Detect which cell encompasses the target text, then output its [x, y] center coordinate. 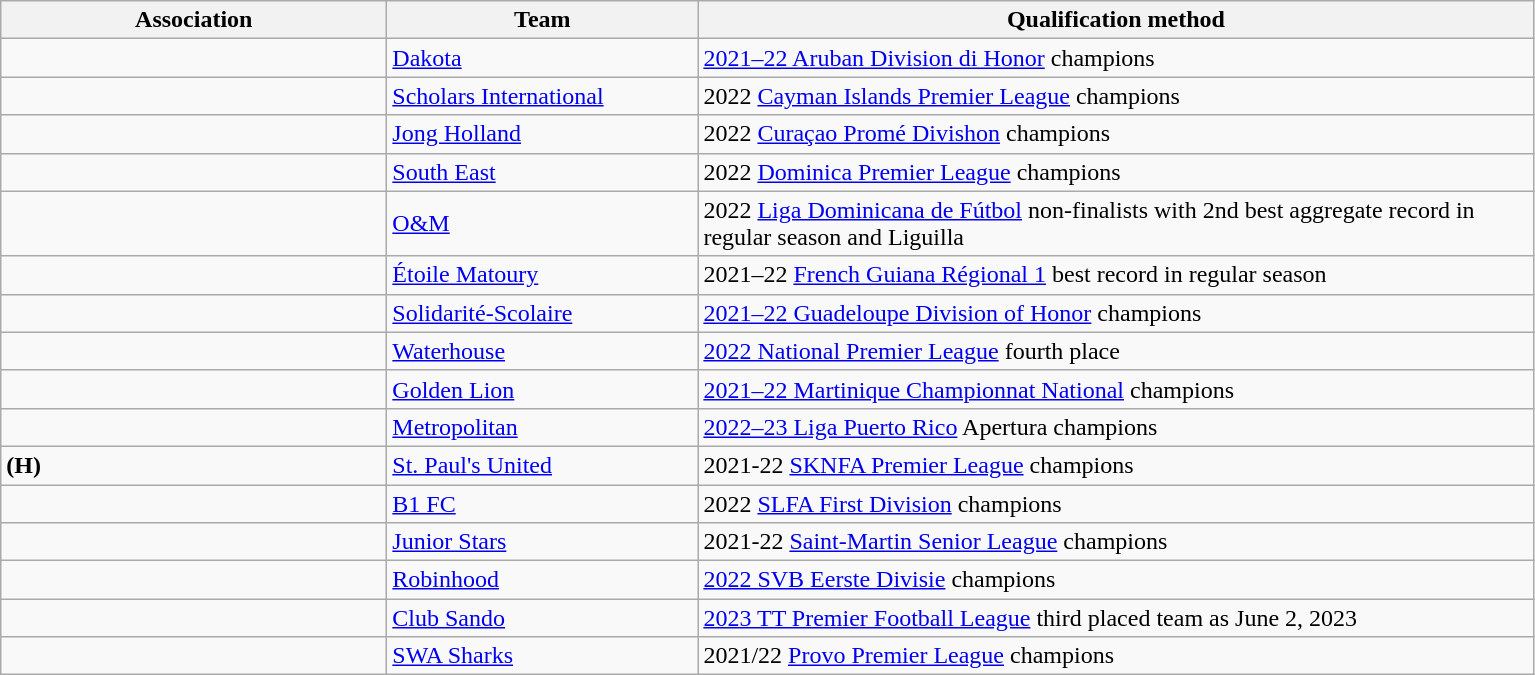
2022 SLFA First Division champions [1116, 503]
2022 Curaçao Promé Divishon champions [1116, 134]
2021–22 Martinique Championnat National champions [1116, 389]
Association [194, 20]
2021/22 Provo Premier League champions [1116, 656]
South East [542, 172]
O&M [542, 224]
(H) [194, 465]
2021–22 Guadeloupe Division of Honor champions [1116, 313]
Junior Stars [542, 542]
SWA Sharks [542, 656]
2022 Cayman Islands Premier League champions [1116, 96]
Robinhood [542, 580]
2021–22 French Guiana Régional 1 best record in regular season [1116, 275]
2022 Liga Dominicana de Fútbol non-finalists with 2nd best aggregate record in regular season and Liguilla [1116, 224]
Team [542, 20]
Golden Lion [542, 389]
2022 SVB Eerste Divisie champions [1116, 580]
2022 National Premier League fourth place [1116, 351]
St. Paul's United [542, 465]
Solidarité-Scolaire [542, 313]
Waterhouse [542, 351]
Scholars International [542, 96]
Qualification method [1116, 20]
2021-22 Saint-Martin Senior League champions [1116, 542]
Jong Holland [542, 134]
Étoile Matoury [542, 275]
2022–23 Liga Puerto Rico Apertura champions [1116, 427]
2022 Dominica Premier League champions [1116, 172]
Club Sando [542, 618]
B1 FC [542, 503]
2021–22 Aruban Division di Honor champions [1116, 58]
Metropolitan [542, 427]
2023 TT Premier Football League third placed team as June 2, 2023 [1116, 618]
Dakota [542, 58]
2021-22 SKNFA Premier League champions [1116, 465]
